For the text-containing cell, return its midpoint in (X, Y) coordinate format. 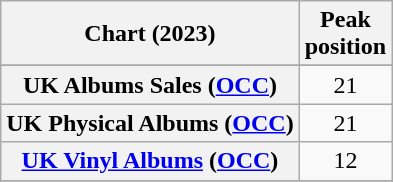
12 (345, 161)
UK Vinyl Albums (OCC) (150, 161)
Chart (2023) (150, 34)
UK Physical Albums (OCC) (150, 123)
UK Albums Sales (OCC) (150, 85)
Peakposition (345, 34)
